Search for the cell housing the specified text and yield its [x, y] center coordinate. 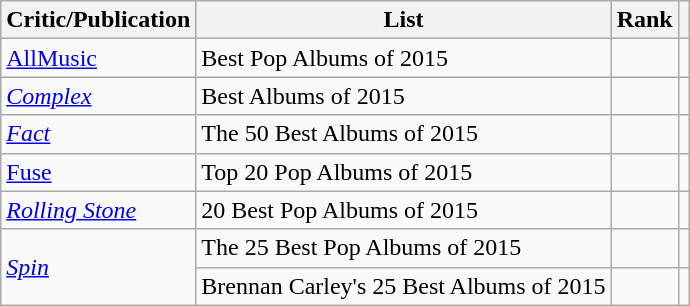
Fuse [98, 172]
Top 20 Pop Albums of 2015 [404, 172]
Fact [98, 134]
Brennan Carley's 25 Best Albums of 2015 [404, 286]
Complex [98, 96]
Rank [644, 20]
20 Best Pop Albums of 2015 [404, 210]
Best Albums of 2015 [404, 96]
List [404, 20]
Spin [98, 267]
Best Pop Albums of 2015 [404, 58]
Critic/Publication [98, 20]
AllMusic [98, 58]
The 25 Best Pop Albums of 2015 [404, 248]
The 50 Best Albums of 2015 [404, 134]
Rolling Stone [98, 210]
